Extract the (X, Y) coordinate from the center of the cell holding the provided text.  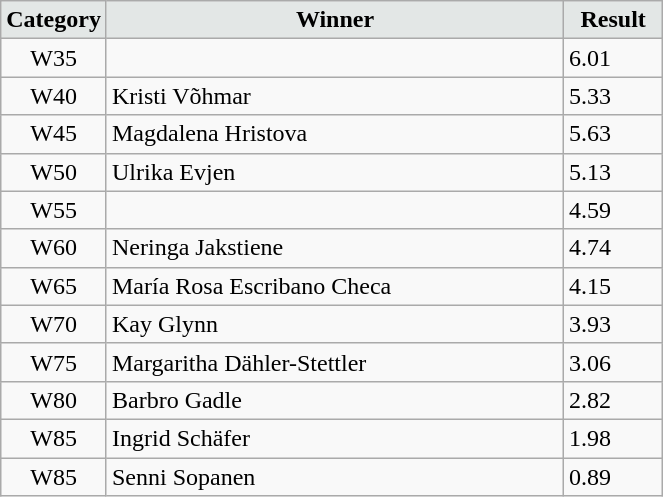
W35 (54, 58)
6.01 (614, 58)
1.98 (614, 438)
2.82 (614, 400)
W50 (54, 172)
Senni Sopanen (334, 477)
W45 (54, 134)
Margaritha Dähler-Stettler (334, 362)
4.15 (614, 286)
5.63 (614, 134)
0.89 (614, 477)
Winner (334, 20)
Ulrika Evjen (334, 172)
W55 (54, 210)
Result (614, 20)
Ingrid Schäfer (334, 438)
4.59 (614, 210)
Kay Glynn (334, 324)
W65 (54, 286)
Barbro Gadle (334, 400)
María Rosa Escribano Checa (334, 286)
4.74 (614, 248)
Neringa Jakstiene (334, 248)
3.06 (614, 362)
W75 (54, 362)
W80 (54, 400)
Category (54, 20)
W40 (54, 96)
W60 (54, 248)
Magdalena Hristova (334, 134)
5.33 (614, 96)
W70 (54, 324)
3.93 (614, 324)
5.13 (614, 172)
Kristi Võhmar (334, 96)
